For the text-containing cell, return its midpoint in (x, y) coordinate format. 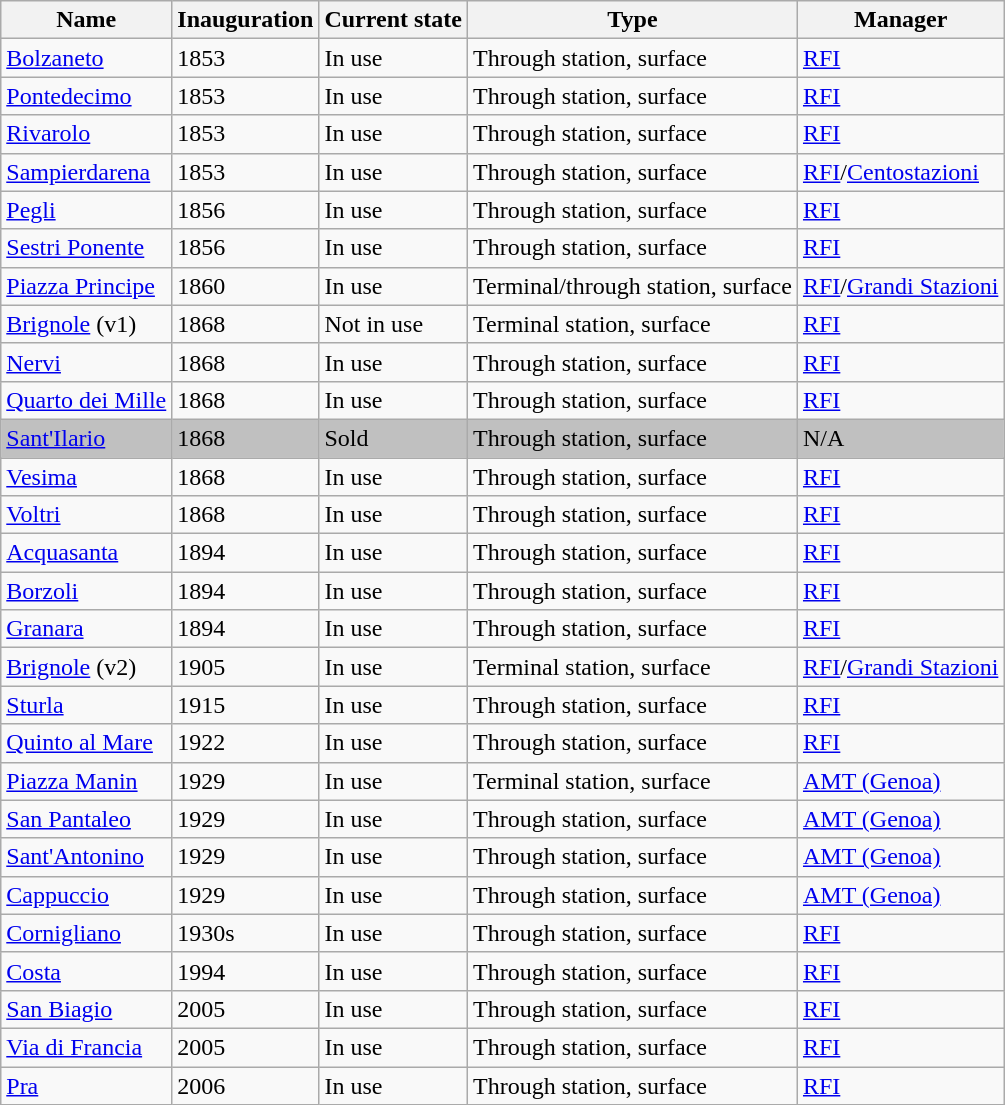
1930s (246, 933)
Granara (86, 629)
Acquasanta (86, 553)
1915 (246, 705)
Terminal/through station, surface (632, 286)
Not in use (394, 324)
Quinto al Mare (86, 743)
Vesima (86, 477)
RFI/Centostazioni (900, 172)
Pra (86, 1085)
Pontedecimo (86, 96)
Sestri Ponente (86, 248)
N/A (900, 438)
2006 (246, 1085)
Brignole (v1) (86, 324)
Costa (86, 971)
Brignole (v2) (86, 667)
1922 (246, 743)
Voltri (86, 515)
San Pantaleo (86, 819)
Quarto dei Mille (86, 400)
Nervi (86, 362)
Via di Francia (86, 1047)
Name (86, 20)
Manager (900, 20)
1860 (246, 286)
Cappuccio (86, 895)
Inauguration (246, 20)
Sampierdarena (86, 172)
Rivarolo (86, 134)
Piazza Principe (86, 286)
San Biagio (86, 1009)
Pegli (86, 210)
Bolzaneto (86, 58)
Borzoli (86, 591)
1905 (246, 667)
Type (632, 20)
Cornigliano (86, 933)
Sant'Antonino (86, 857)
Sold (394, 438)
Piazza Manin (86, 781)
Sant'Ilario (86, 438)
Sturla (86, 705)
Current state (394, 20)
1994 (246, 971)
